Scan for the cell matching the given text and deliver its (X, Y) coordinate at center. 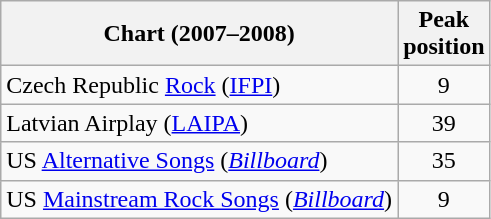
39 (444, 123)
Czech Republic Rock (IFPI) (200, 85)
US Alternative Songs (Billboard) (200, 161)
35 (444, 161)
Chart (2007–2008) (200, 34)
Peakposition (444, 34)
US Mainstream Rock Songs (Billboard) (200, 199)
Latvian Airplay (LAIPA) (200, 123)
